Determine the (X, Y) coordinate at the center of the cell enclosing the given text.  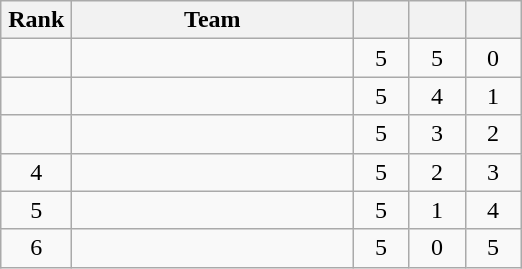
6 (36, 248)
Team (212, 20)
Rank (36, 20)
